Return [X, Y] of the center of cell containing provided text 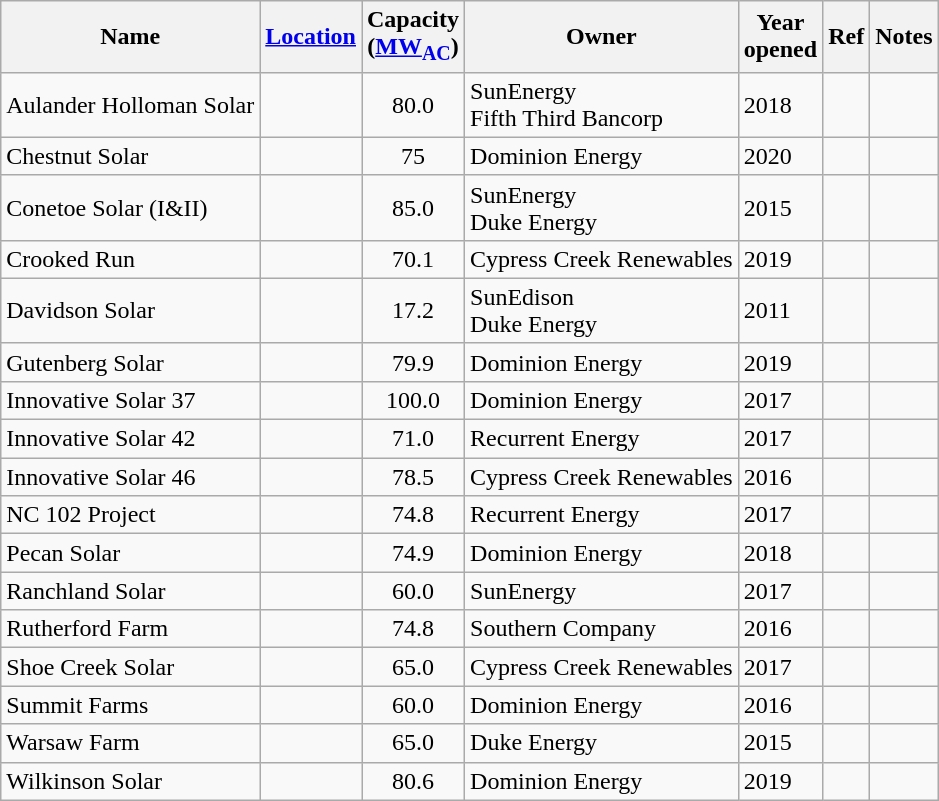
Location [311, 36]
Pecan Solar [130, 553]
85.0 [414, 208]
Davidson Solar [130, 310]
Yearopened [780, 36]
100.0 [414, 400]
Southern Company [602, 629]
80.6 [414, 781]
78.5 [414, 477]
Ranchland Solar [130, 591]
SunEnergyDuke Energy [602, 208]
SunEnergy [602, 591]
79.9 [414, 362]
Gutenberg Solar [130, 362]
Duke Energy [602, 743]
Owner [602, 36]
2011 [780, 310]
Name [130, 36]
Ref [846, 36]
SunEdisonDuke Energy [602, 310]
2020 [780, 156]
Chestnut Solar [130, 156]
Summit Farms [130, 705]
Innovative Solar 46 [130, 477]
Warsaw Farm [130, 743]
Capacity(MWAC) [414, 36]
80.0 [414, 104]
Conetoe Solar (I&II) [130, 208]
Wilkinson Solar [130, 781]
71.0 [414, 439]
SunEnergyFifth Third Bancorp [602, 104]
75 [414, 156]
Innovative Solar 37 [130, 400]
Innovative Solar 42 [130, 439]
Rutherford Farm [130, 629]
Notes [904, 36]
Crooked Run [130, 259]
Shoe Creek Solar [130, 667]
74.9 [414, 553]
Aulander Holloman Solar [130, 104]
70.1 [414, 259]
NC 102 Project [130, 515]
17.2 [414, 310]
